From the cell containing the given text, extract its center point as [X, Y] coordinate. 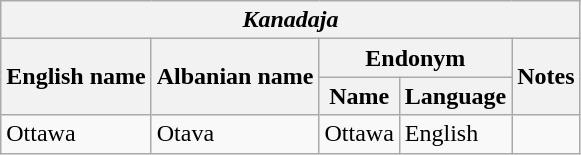
Language [455, 96]
Kanadaja [290, 20]
English name [76, 77]
English [455, 134]
Name [359, 96]
Otava [235, 134]
Endonym [416, 58]
Albanian name [235, 77]
Notes [546, 77]
